For the text-containing cell, return its midpoint in (x, y) coordinate format. 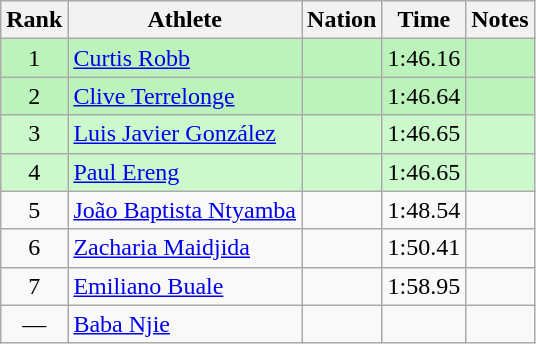
Rank (34, 20)
1:46.16 (424, 58)
Athlete (185, 20)
Nation (342, 20)
2 (34, 96)
1:58.95 (424, 286)
1:50.41 (424, 248)
1 (34, 58)
1:46.64 (424, 96)
Paul Ereng (185, 172)
— (34, 324)
Emiliano Buale (185, 286)
Baba Njie (185, 324)
Curtis Robb (185, 58)
Time (424, 20)
7 (34, 286)
3 (34, 134)
Notes (500, 20)
5 (34, 210)
Luis Javier González (185, 134)
Clive Terrelonge (185, 96)
João Baptista Ntyamba (185, 210)
6 (34, 248)
1:48.54 (424, 210)
Zacharia Maidjida (185, 248)
4 (34, 172)
